Locate the cell with the specified text and output its [x, y] center coordinate. 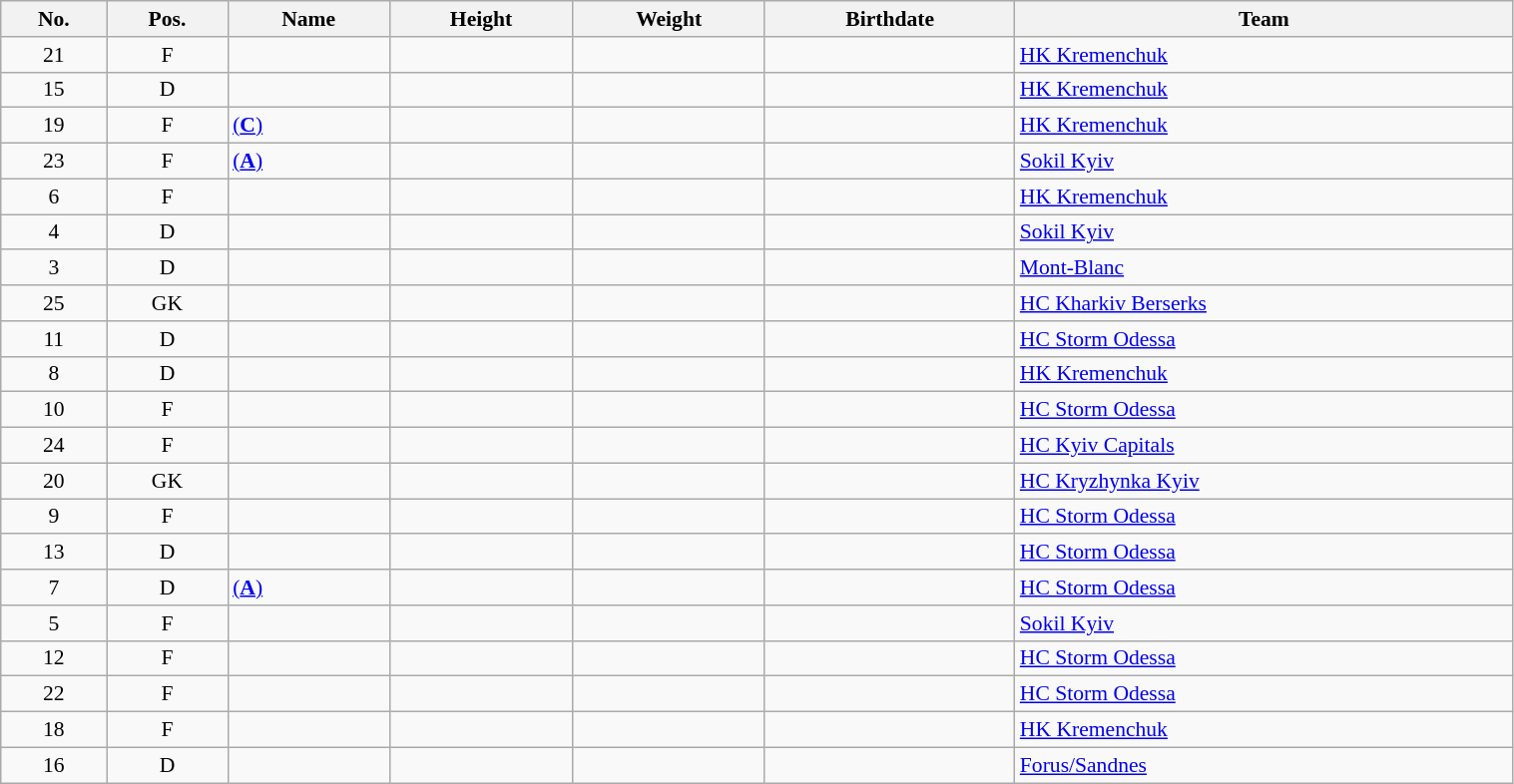
HC Kyiv Capitals [1263, 446]
12 [54, 658]
22 [54, 694]
19 [54, 126]
21 [54, 55]
Team [1263, 19]
5 [54, 623]
16 [54, 765]
24 [54, 446]
6 [54, 196]
15 [54, 90]
8 [54, 374]
23 [54, 162]
(C) [308, 126]
Forus/Sandnes [1263, 765]
4 [54, 232]
13 [54, 553]
No. [54, 19]
Height [481, 19]
Birthdate [889, 19]
18 [54, 730]
25 [54, 303]
20 [54, 481]
10 [54, 410]
11 [54, 339]
Weight [669, 19]
7 [54, 588]
9 [54, 517]
HC Kryzhynka Kyiv [1263, 481]
Mont-Blanc [1263, 268]
Pos. [168, 19]
3 [54, 268]
HC Kharkiv Berserks [1263, 303]
Name [308, 19]
